For the text-containing cell, return its midpoint in [X, Y] coordinate format. 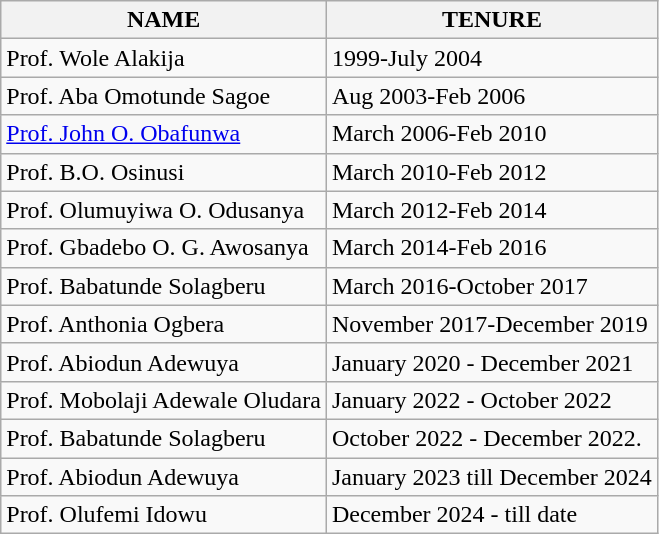
Prof. John O. Obafunwa [164, 134]
Prof. B.O. Osinusi [164, 172]
Prof. Olufemi Idowu [164, 515]
Prof. Aba Omotunde Sagoe [164, 96]
TENURE [492, 20]
January 2020 - December 2021 [492, 362]
Prof. Olumuyiwa O. Odusanya [164, 210]
Aug 2003-Feb 2006 [492, 96]
Prof. Mobolaji Adewale Oludara [164, 400]
January 2023 till December 2024 [492, 477]
Prof. Wole Alakija [164, 58]
NAME [164, 20]
March 2014-Feb 2016 [492, 248]
March 2012-Feb 2014 [492, 210]
December 2024 - till date [492, 515]
October 2022 - December 2022. [492, 438]
November 2017-December 2019 [492, 324]
1999-July 2004 [492, 58]
March 2010-Feb 2012 [492, 172]
Prof. Gbadebo O. G. Awosanya [164, 248]
Prof. Anthonia Ogbera [164, 324]
March 2006-Feb 2010 [492, 134]
March 2016-October 2017 [492, 286]
January 2022 - October 2022 [492, 400]
